Find where the given text appears and provide that cell's center as (X, Y) coordinate. 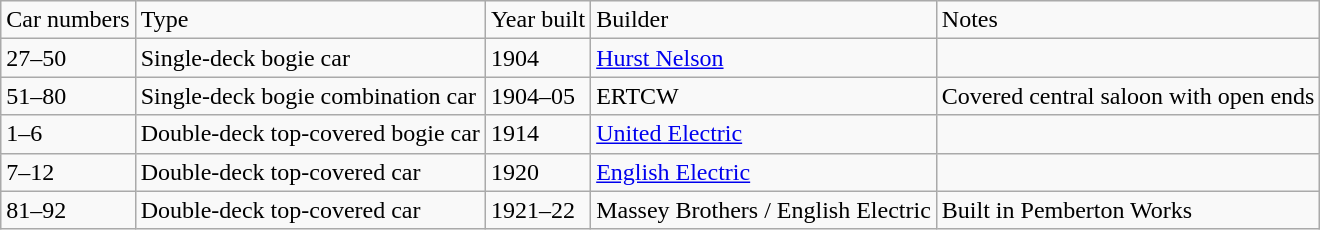
27–50 (68, 58)
1920 (538, 172)
1921–22 (538, 210)
Covered central saloon with open ends (1128, 96)
Type (310, 20)
ERTCW (764, 96)
1904 (538, 58)
1914 (538, 134)
Massey Brothers / English Electric (764, 210)
1904–05 (538, 96)
1–6 (68, 134)
81–92 (68, 210)
English Electric (764, 172)
Hurst Nelson (764, 58)
Builder (764, 20)
Year built (538, 20)
7–12 (68, 172)
Single-deck bogie car (310, 58)
Single-deck bogie combination car (310, 96)
Car numbers (68, 20)
Notes (1128, 20)
51–80 (68, 96)
Double-deck top-covered bogie car (310, 134)
United Electric (764, 134)
Built in Pemberton Works (1128, 210)
